From the cell containing the given text, extract its center point as [x, y] coordinate. 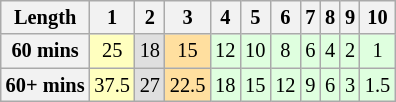
5 [255, 17]
7 [310, 17]
Length [46, 17]
22.5 [188, 85]
37.5 [112, 85]
1.5 [378, 85]
60+ mins [46, 85]
25 [112, 51]
27 [150, 85]
60 mins [46, 51]
